Capture the cell that displays the provided text and extract its [x, y] central coordinate. 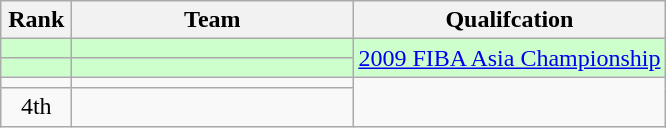
2009 FIBA Asia Championship [510, 58]
4th [36, 107]
Qualifcation [510, 20]
Rank [36, 20]
Team [212, 20]
